Search for the cell housing the specified text and yield its [x, y] center coordinate. 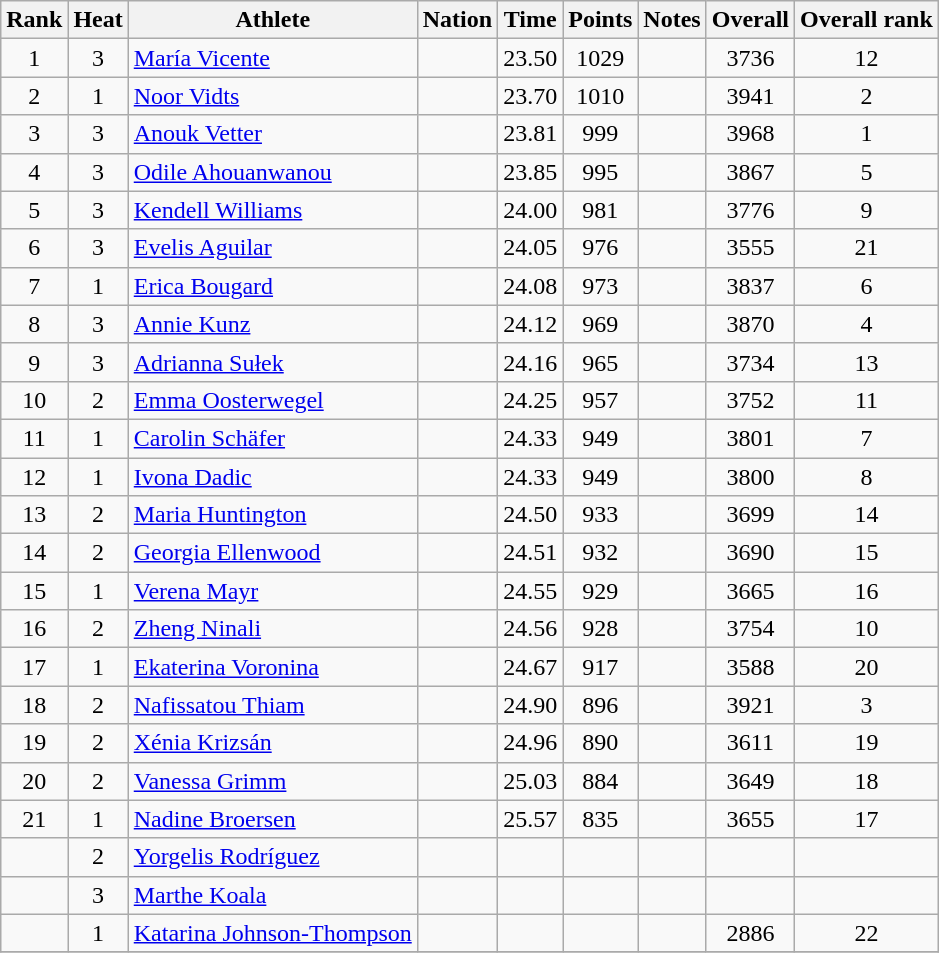
932 [600, 553]
24.00 [530, 210]
23.81 [530, 134]
1029 [600, 58]
Carolin Schäfer [272, 438]
3867 [750, 172]
Evelis Aguilar [272, 248]
928 [600, 629]
24.51 [530, 553]
Athlete [272, 20]
981 [600, 210]
3690 [750, 553]
24.90 [530, 705]
995 [600, 172]
Kendell Williams [272, 210]
3736 [750, 58]
Odile Ahouanwanou [272, 172]
Overall rank [867, 20]
24.55 [530, 591]
3665 [750, 591]
Ekaterina Voronina [272, 667]
3555 [750, 248]
965 [600, 362]
24.08 [530, 286]
Zheng Ninali [272, 629]
24.96 [530, 743]
957 [600, 400]
969 [600, 324]
Anouk Vetter [272, 134]
Yorgelis Rodríguez [272, 857]
Heat [98, 20]
23.85 [530, 172]
3776 [750, 210]
Georgia Ellenwood [272, 553]
3800 [750, 477]
3588 [750, 667]
973 [600, 286]
María Vicente [272, 58]
Nation [457, 20]
3752 [750, 400]
3837 [750, 286]
Verena Mayr [272, 591]
2886 [750, 933]
Adrianna Sułek [272, 362]
896 [600, 705]
Ivona Dadic [272, 477]
3870 [750, 324]
3754 [750, 629]
24.67 [530, 667]
23.50 [530, 58]
917 [600, 667]
3968 [750, 134]
835 [600, 819]
23.70 [530, 96]
24.56 [530, 629]
Annie Kunz [272, 324]
Nafissatou Thiam [272, 705]
3611 [750, 743]
976 [600, 248]
25.03 [530, 781]
933 [600, 515]
Notes [672, 20]
884 [600, 781]
3649 [750, 781]
Rank [34, 20]
890 [600, 743]
929 [600, 591]
999 [600, 134]
24.50 [530, 515]
Maria Huntington [272, 515]
3941 [750, 96]
3734 [750, 362]
Marthe Koala [272, 895]
25.57 [530, 819]
24.16 [530, 362]
Overall [750, 20]
Vanessa Grimm [272, 781]
24.05 [530, 248]
Erica Bougard [272, 286]
Noor Vidts [272, 96]
1010 [600, 96]
Xénia Krizsán [272, 743]
24.12 [530, 324]
Katarina Johnson-Thompson [272, 933]
Time [530, 20]
24.25 [530, 400]
Points [600, 20]
3801 [750, 438]
3921 [750, 705]
3699 [750, 515]
Nadine Broersen [272, 819]
Emma Oosterwegel [272, 400]
22 [867, 933]
3655 [750, 819]
